For the text-containing cell, return its midpoint in (x, y) coordinate format. 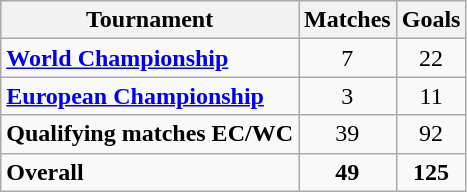
7 (347, 58)
49 (347, 172)
22 (431, 58)
European Championship (150, 96)
92 (431, 134)
125 (431, 172)
World Championship (150, 58)
Matches (347, 20)
Qualifying matches EC/WC (150, 134)
Tournament (150, 20)
11 (431, 96)
Overall (150, 172)
Goals (431, 20)
39 (347, 134)
3 (347, 96)
